Extract the (x, y) coordinate from the center of the cell holding the provided text.  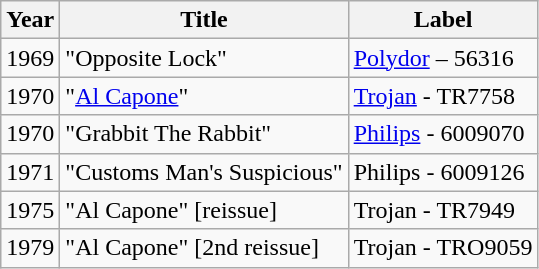
Philips - 6009070 (443, 134)
Polydor – 56316 (443, 58)
"Al Capone" (204, 96)
Title (204, 20)
Trojan - TR7949 (443, 210)
"Opposite Lock" (204, 58)
"Al Capone" [2nd reissue] (204, 248)
"Al Capone" [reissue] (204, 210)
1971 (30, 172)
Trojan - TR7758 (443, 96)
"Customs Man's Suspicious" (204, 172)
Label (443, 20)
Philips - 6009126 (443, 172)
1969 (30, 58)
1979 (30, 248)
1975 (30, 210)
"Grabbit The Rabbit" (204, 134)
Trojan - TRO9059 (443, 248)
Year (30, 20)
